From the cell containing the given text, extract its center point as [X, Y] coordinate. 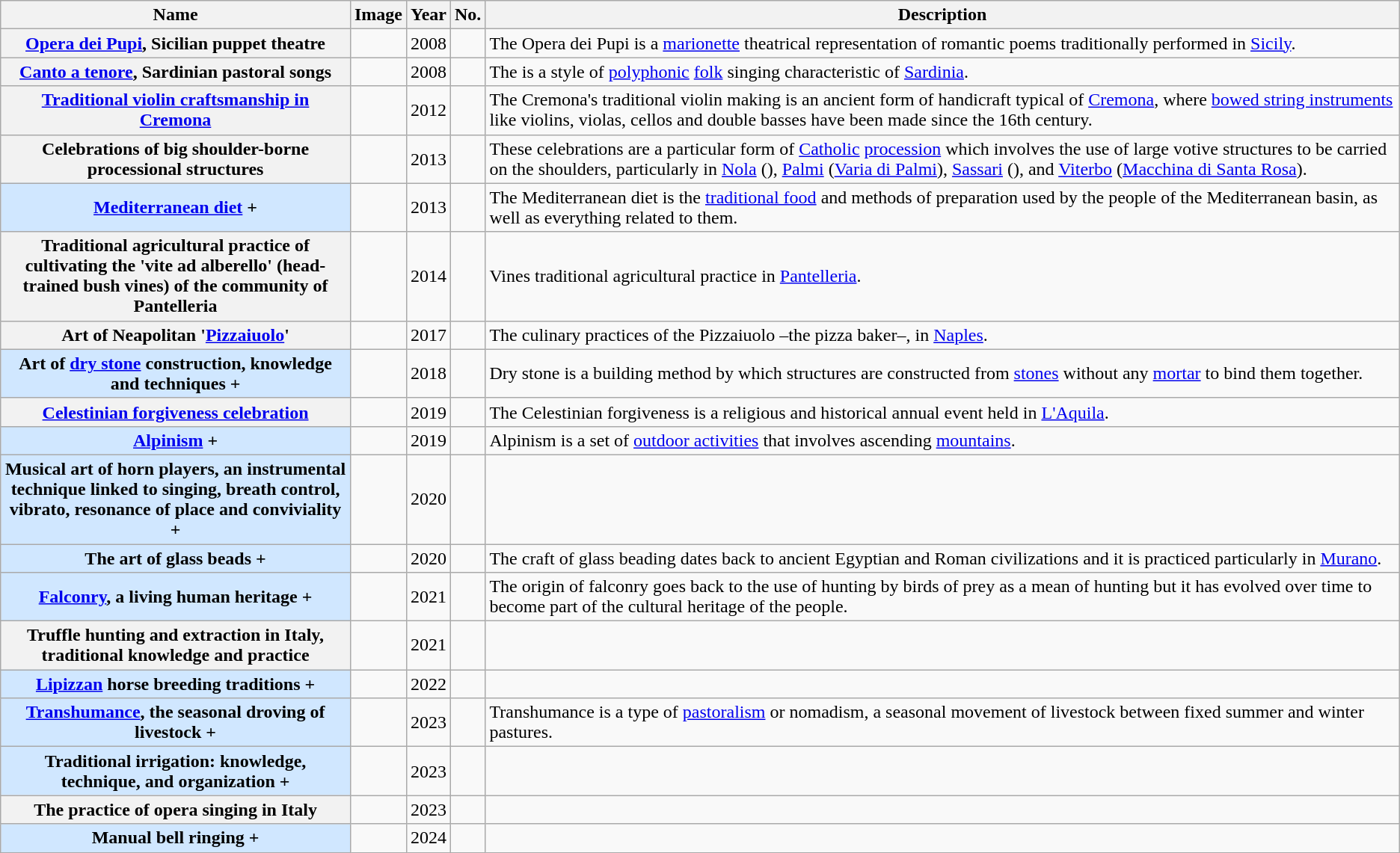
Truffle hunting and extraction in Italy, traditional knowledge and practice [176, 646]
Celebrations of big shoulder-borne processional structures [176, 158]
Dry stone is a building method by which structures are constructed from stones without any mortar to bind them together. [942, 374]
The practice of opera singing in Italy [176, 810]
Canto a tenore, Sardinian pastoral songs [176, 72]
Alpinism is a set of outdoor activities that involves ascending mountains. [942, 440]
The is a style of polyphonic folk singing characteristic of Sardinia. [942, 72]
Lipizzan horse breeding traditions + [176, 684]
The culinary practices of the Pizzaiuolo –the pizza baker–, in Naples. [942, 335]
2022 [428, 684]
Mediterranean diet + [176, 208]
Vines traditional agricultural practice in Pantelleria. [942, 277]
Alpinism + [176, 440]
The Opera dei Pupi is a marionette theatrical representation of romantic poems traditionally performed in Sicily. [942, 43]
Art of Neapolitan 'Pizzaiuolo' [176, 335]
Opera dei Pupi, Sicilian puppet theatre [176, 43]
Name [176, 15]
Falconry, a living human heritage + [176, 597]
Traditional agricultural practice of cultivating the 'vite ad alberello' (head-trained bush vines) of the community of Pantelleria [176, 277]
Year [428, 15]
Manual bell ringing + [176, 838]
2018 [428, 374]
Celestinian forgiveness celebration [176, 412]
Traditional violin craftsmanship in Cremona [176, 111]
No. [467, 15]
The Celestinian forgiveness is a religious and historical annual event held in L'Aquila. [942, 412]
2012 [428, 111]
Image [378, 15]
Musical art of horn players, an instrumental technique linked to singing, breath control, vibrato, resonance of place and conviviality + [176, 499]
The art of glass beads + [176, 558]
Transhumance is a type of pastoralism or nomadism, a seasonal movement of livestock between fixed summer and winter pastures. [942, 722]
Art of dry stone construction, knowledge and techniques + [176, 374]
2024 [428, 838]
The craft of glass beading dates back to ancient Egyptian and Roman civilizations and it is practiced particularly in Murano. [942, 558]
Transhumance, the seasonal droving of livestock + [176, 722]
2017 [428, 335]
2014 [428, 277]
Description [942, 15]
Traditional irrigation: knowledge, technique, and organization + [176, 772]
